For the text-containing cell, return its midpoint in (x, y) coordinate format. 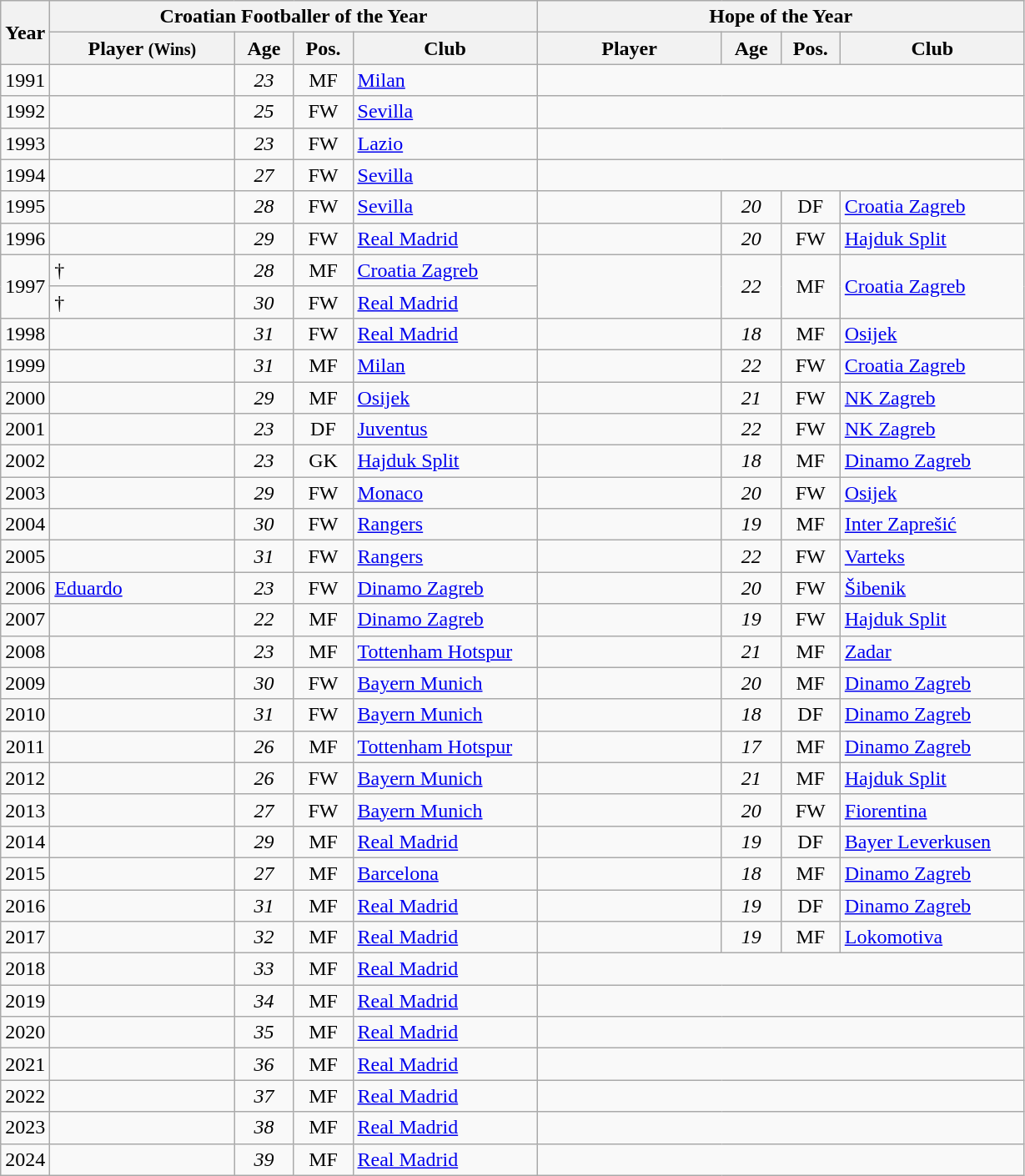
2002 (25, 461)
Monaco (445, 493)
35 (264, 1033)
33 (264, 969)
1993 (25, 143)
2021 (25, 1064)
2013 (25, 810)
2006 (25, 588)
32 (264, 937)
2024 (25, 1159)
Lazio (445, 143)
2016 (25, 905)
2010 (25, 715)
1998 (25, 334)
2022 (25, 1096)
34 (264, 1001)
Bayer Leverkusen (932, 842)
37 (264, 1096)
2019 (25, 1001)
Player (629, 48)
Lokomotiva (932, 937)
2007 (25, 620)
2009 (25, 683)
2003 (25, 493)
2012 (25, 778)
2005 (25, 556)
2011 (25, 746)
2018 (25, 969)
Zadar (932, 651)
2000 (25, 398)
2004 (25, 525)
2023 (25, 1128)
2001 (25, 430)
Croatian Footballer of the Year (294, 17)
1999 (25, 365)
Inter Zaprešić (932, 525)
25 (264, 112)
1995 (25, 207)
2020 (25, 1033)
1992 (25, 112)
Barcelona (445, 873)
2017 (25, 937)
Juventus (445, 430)
1991 (25, 80)
1997 (25, 286)
17 (751, 746)
Hope of the Year (781, 17)
2014 (25, 842)
Year (25, 33)
36 (264, 1064)
Varteks (932, 556)
Šibenik (932, 588)
2008 (25, 651)
1994 (25, 175)
39 (264, 1159)
Fiorentina (932, 810)
2015 (25, 873)
Eduardo (142, 588)
1996 (25, 239)
GK (324, 461)
38 (264, 1128)
Player (Wins) (142, 48)
